Determine the [x, y] coordinate at the center of the cell enclosing the given text.  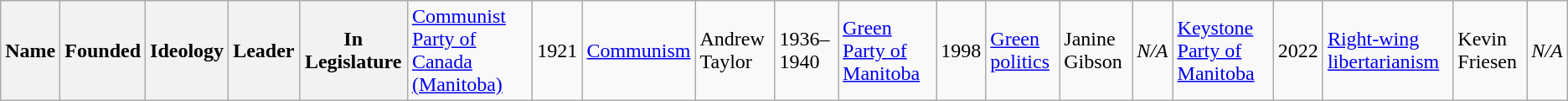
Communism [638, 50]
Andrew Taylor [735, 50]
In Legislature [353, 50]
Name [30, 50]
Kevin Friesen [1490, 50]
Keystone Party of Manitoba [1223, 50]
Janine Gibson [1096, 50]
1998 [962, 50]
Ideology [188, 50]
Founded [103, 50]
1936–1940 [807, 50]
Green politics [1023, 50]
Green Party of Manitoba [888, 50]
Communist Party of Canada (Manitoba) [469, 50]
Leader [264, 50]
Right-wing libertarianism [1387, 50]
2022 [1298, 50]
1921 [558, 50]
